Extract the (X, Y) coordinate from the center of the cell holding the provided text.  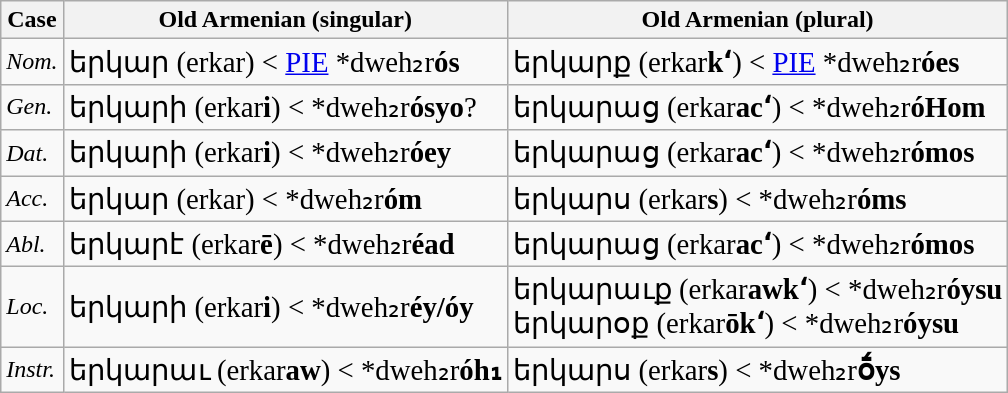
երկարի (erkari) < *dweh₂róey (285, 153)
երկարք (erkarkʻ) < PIE *dweh₂róes (758, 62)
երկարի (erkari) < *dweh₂réy/óy (285, 307)
Nom. (32, 62)
երկարի (erkari) < *dweh₂rósyo? (285, 107)
Case (32, 20)
Gen. (32, 107)
Loc. (32, 307)
երկար (erkar) < *dweh₂róm (285, 199)
երկարէ (erkarē) < *dweh₂réad (285, 244)
Acc. (32, 199)
Old Armenian (plural) (758, 20)
երկարաց (erkaracʻ) < *dweh₂róHom (758, 107)
երկարս (erkars) < *dweh₂rṓys (758, 370)
երկարաւ (erkaraw) < *dweh₂róh₁ (285, 370)
երկարս (erkars) < *dweh₂róms (758, 199)
Abl. (32, 244)
Dat. (32, 153)
Old Armenian (singular) (285, 20)
երկար (erkar) < PIE *dweh₂rós (285, 62)
Instr. (32, 370)
երկարաւք (erkarawkʻ) < *dweh₂róysuերկարօք (erkarōkʻ) < *dweh₂róysu (758, 307)
